Return the [X, Y] coordinate for the center point of the cell that contains the specified text.  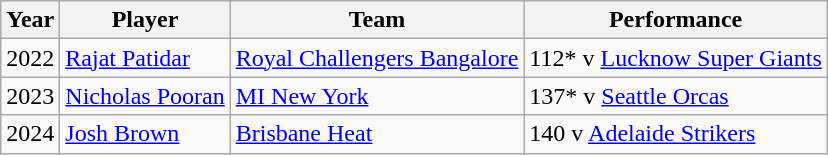
Performance [676, 20]
Year [30, 20]
Team [377, 20]
2024 [30, 134]
140 v Adelaide Strikers [676, 134]
Josh Brown [145, 134]
Rajat Patidar [145, 58]
2023 [30, 96]
112* v Lucknow Super Giants [676, 58]
Nicholas Pooran [145, 96]
137* v Seattle Orcas [676, 96]
MI New York [377, 96]
2022 [30, 58]
Player [145, 20]
Brisbane Heat [377, 134]
Royal Challengers Bangalore [377, 58]
